Extract the [x, y] coordinate from the center of the cell holding the provided text.  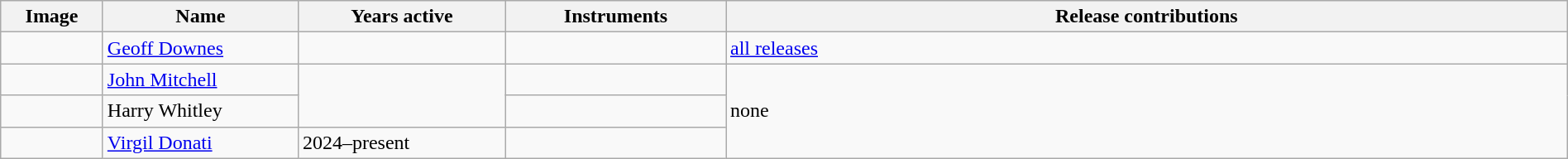
Geoff Downes [200, 48]
John Mitchell [200, 79]
Name [200, 17]
Harry Whitley [200, 111]
Years active [402, 17]
Image [52, 17]
all releases [1147, 48]
2024–present [402, 142]
Instruments [615, 17]
Release contributions [1147, 17]
Virgil Donati [200, 142]
none [1147, 111]
